Extract the (x, y) coordinate from the center of the cell holding the provided text.  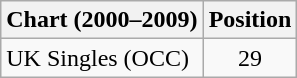
Position (250, 20)
29 (250, 58)
Chart (2000–2009) (102, 20)
UK Singles (OCC) (102, 58)
